Identify which cell holds the provided text, then report its (X, Y) central coordinate. 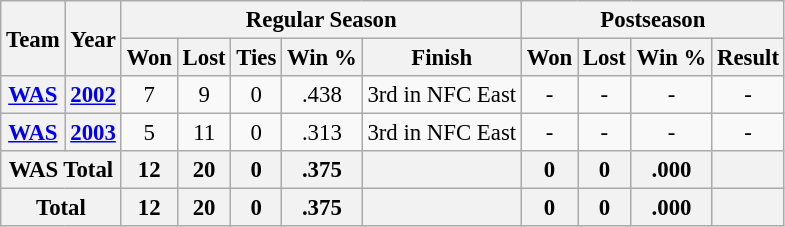
2003 (93, 133)
9 (204, 95)
Total (61, 208)
2002 (93, 95)
11 (204, 133)
5 (149, 133)
.438 (322, 95)
7 (149, 95)
.313 (322, 133)
Result (748, 58)
WAS Total (61, 170)
Team (33, 38)
Regular Season (321, 20)
Finish (442, 58)
Ties (256, 58)
Year (93, 38)
Postseason (652, 20)
